Scan for the cell matching the given text and deliver its (X, Y) coordinate at center. 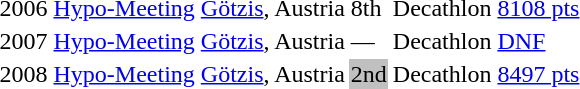
— (368, 41)
2nd (368, 74)
